For the text-containing cell, return its midpoint in (x, y) coordinate format. 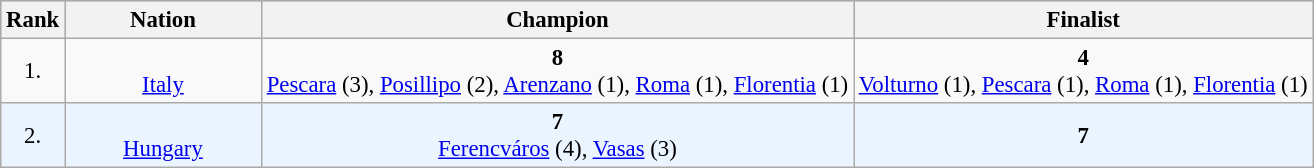
7 Ferencváros (4), Vasas (3) (557, 136)
Italy (164, 72)
4 Volturno (1), Pescara (1), Roma (1), Florentia (1) (1084, 72)
7 (1084, 136)
2. (33, 136)
Hungary (164, 136)
8 Pescara (3), Posillipo (2), Arenzano (1), Roma (1), Florentia (1) (557, 72)
Finalist (1084, 20)
Rank (33, 20)
Champion (557, 20)
1. (33, 72)
Nation (164, 20)
